For the text-containing cell, return its midpoint in (x, y) coordinate format. 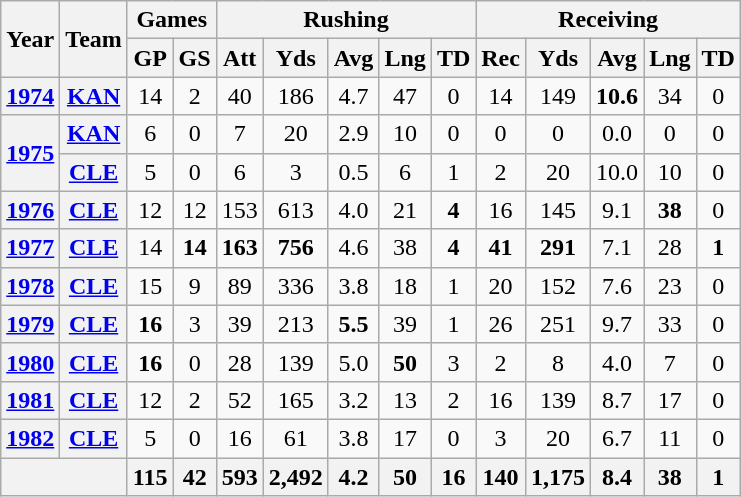
153 (240, 210)
15 (150, 286)
40 (240, 96)
3.2 (354, 400)
1978 (30, 286)
0.0 (618, 134)
18 (405, 286)
213 (296, 324)
61 (296, 438)
1,175 (558, 477)
89 (240, 286)
34 (670, 96)
140 (501, 477)
4.6 (354, 248)
10.0 (618, 172)
186 (296, 96)
4.7 (354, 96)
47 (405, 96)
251 (558, 324)
149 (558, 96)
152 (558, 286)
2,492 (296, 477)
13 (405, 400)
10.6 (618, 96)
9.1 (618, 210)
Year (30, 39)
8.7 (618, 400)
1977 (30, 248)
Rushing (346, 20)
23 (670, 286)
5.0 (354, 362)
8 (558, 362)
GP (150, 58)
1975 (30, 153)
145 (558, 210)
11 (670, 438)
0.5 (354, 172)
115 (150, 477)
9.7 (618, 324)
4.2 (354, 477)
1982 (30, 438)
1976 (30, 210)
336 (296, 286)
8.4 (618, 477)
Games (172, 20)
Receiving (608, 20)
2.9 (354, 134)
9 (194, 286)
7.1 (618, 248)
1974 (30, 96)
GS (194, 58)
5.5 (354, 324)
593 (240, 477)
52 (240, 400)
613 (296, 210)
42 (194, 477)
291 (558, 248)
163 (240, 248)
6.7 (618, 438)
26 (501, 324)
756 (296, 248)
7.6 (618, 286)
33 (670, 324)
Rec (501, 58)
41 (501, 248)
21 (405, 210)
1980 (30, 362)
Team (94, 39)
1979 (30, 324)
1981 (30, 400)
Att (240, 58)
165 (296, 400)
